Pinpoint the cell where the given text exists, returning its (x, y) midpoint coordinate. 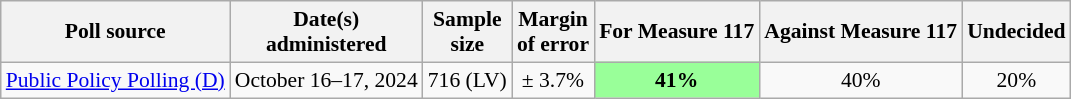
20% (1016, 80)
For Measure 117 (676, 32)
41% (676, 80)
40% (860, 80)
Public Policy Polling (D) (116, 80)
Against Measure 117 (860, 32)
716 (LV) (468, 80)
Marginof error (553, 32)
Date(s)administered (326, 32)
Samplesize (468, 32)
Undecided (1016, 32)
October 16–17, 2024 (326, 80)
Poll source (116, 32)
± 3.7% (553, 80)
